Determine the [X, Y] coordinate at the center of the cell enclosing the given text.  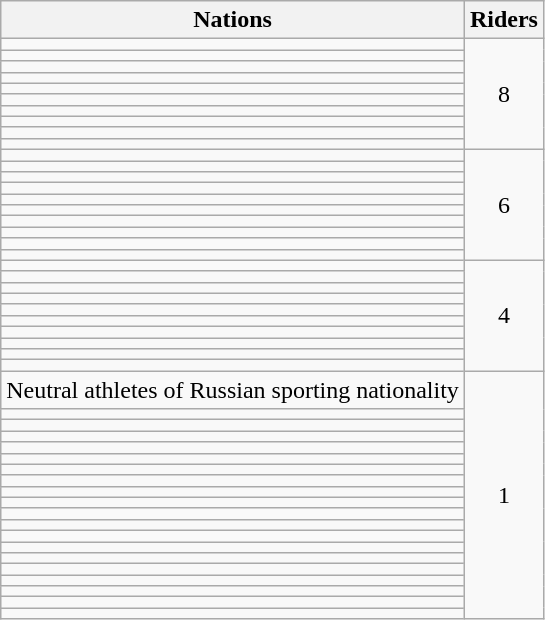
Riders [504, 20]
Neutral athletes of Russian sporting nationality [233, 390]
1 [504, 495]
Nations [233, 20]
8 [504, 94]
4 [504, 316]
6 [504, 204]
